Return [x, y] of the center of cell containing provided text 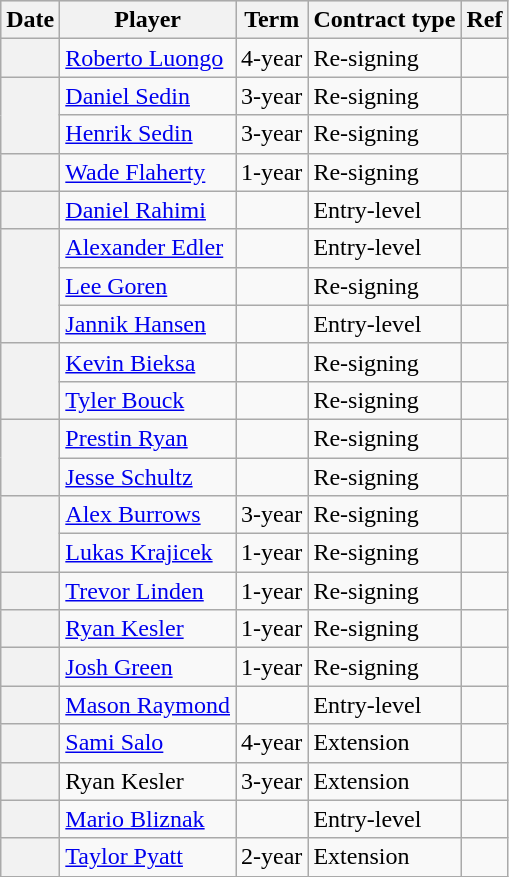
Contract type [384, 20]
Jannik Hansen [148, 324]
Kevin Bieksa [148, 362]
Trevor Linden [148, 591]
Term [272, 20]
Taylor Pyatt [148, 857]
Alexander Edler [148, 248]
2-year [272, 857]
Sami Salo [148, 743]
Daniel Rahimi [148, 210]
Alex Burrows [148, 515]
Roberto Luongo [148, 58]
Josh Green [148, 667]
Wade Flaherty [148, 172]
Mario Bliznak [148, 819]
Lukas Krajicek [148, 553]
Date [30, 20]
Mason Raymond [148, 705]
Prestin Ryan [148, 438]
Player [148, 20]
Tyler Bouck [148, 400]
Daniel Sedin [148, 96]
Ref [484, 20]
Lee Goren [148, 286]
Jesse Schultz [148, 477]
Henrik Sedin [148, 134]
